Provide the [X, Y] coordinate of the cell's center where the given text is located.  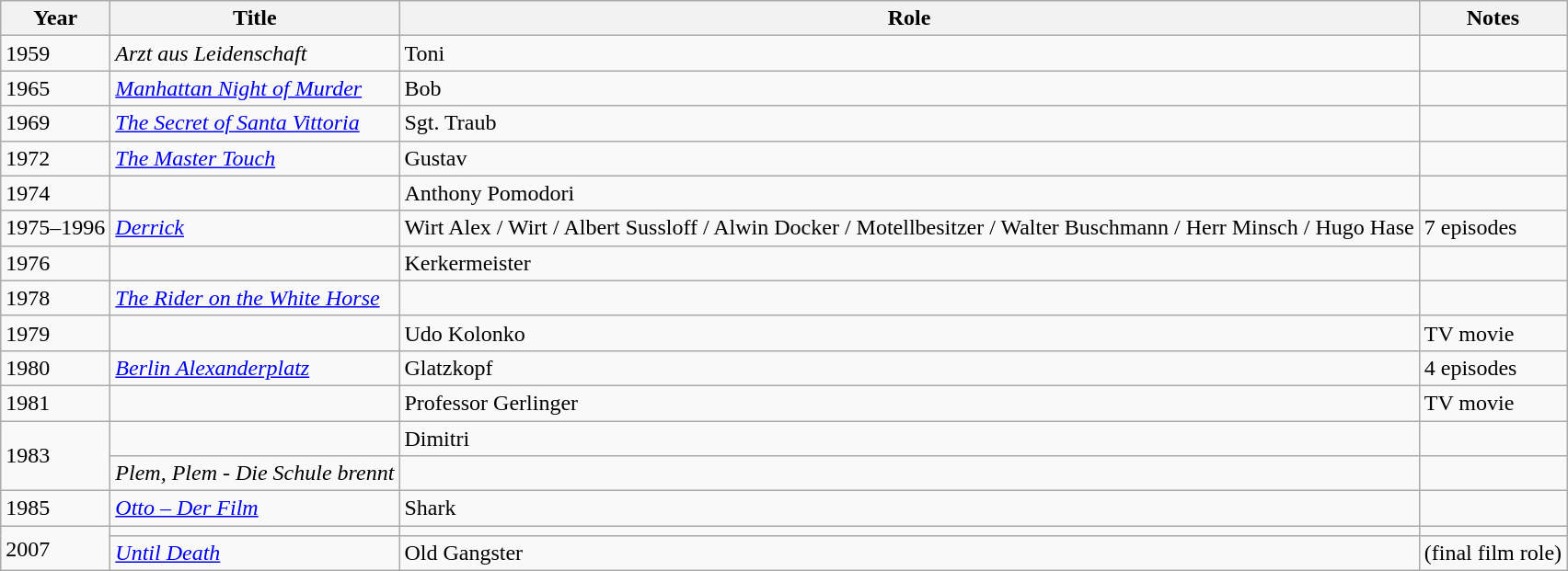
Role [909, 18]
1980 [55, 368]
Shark [909, 508]
1983 [55, 456]
Old Gangster [909, 554]
7 episodes [1493, 228]
The Master Touch [255, 158]
1974 [55, 193]
1975–1996 [55, 228]
Kerkermeister [909, 263]
1972 [55, 158]
Dimitri [909, 439]
Derrick [255, 228]
Arzt aus Leidenschaft [255, 53]
Berlin Alexanderplatz [255, 368]
Toni [909, 53]
Gustav [909, 158]
Bob [909, 88]
Udo Kolonko [909, 333]
Year [55, 18]
Notes [1493, 18]
Plem, Plem - Die Schule brennt [255, 474]
1978 [55, 298]
2007 [55, 548]
Anthony Pomodori [909, 193]
Wirt Alex / Wirt / Albert Sussloff / Alwin Docker / Motellbesitzer / Walter Buschmann / Herr Minsch / Hugo Hase [909, 228]
Sgt. Traub [909, 123]
The Secret of Santa Vittoria [255, 123]
1965 [55, 88]
Manhattan Night of Murder [255, 88]
Title [255, 18]
Glatzkopf [909, 368]
1959 [55, 53]
The Rider on the White Horse [255, 298]
Professor Gerlinger [909, 403]
1976 [55, 263]
Until Death [255, 554]
1979 [55, 333]
4 episodes [1493, 368]
1981 [55, 403]
1969 [55, 123]
(final film role) [1493, 554]
1985 [55, 508]
Otto – Der Film [255, 508]
